Identify which cell holds the provided text, then report its [x, y] central coordinate. 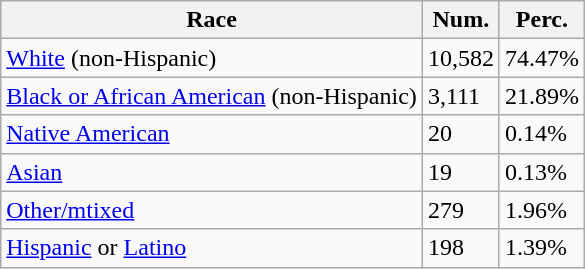
Black or African American (non-Hispanic) [212, 96]
20 [460, 134]
3,111 [460, 96]
Native American [212, 134]
74.47% [542, 58]
1.39% [542, 248]
Perc. [542, 20]
198 [460, 248]
0.14% [542, 134]
Asian [212, 172]
279 [460, 210]
Race [212, 20]
Hispanic or Latino [212, 248]
0.13% [542, 172]
Other/mtixed [212, 210]
1.96% [542, 210]
Num. [460, 20]
10,582 [460, 58]
21.89% [542, 96]
19 [460, 172]
White (non-Hispanic) [212, 58]
